Search for the cell housing the specified text and yield its (X, Y) center coordinate. 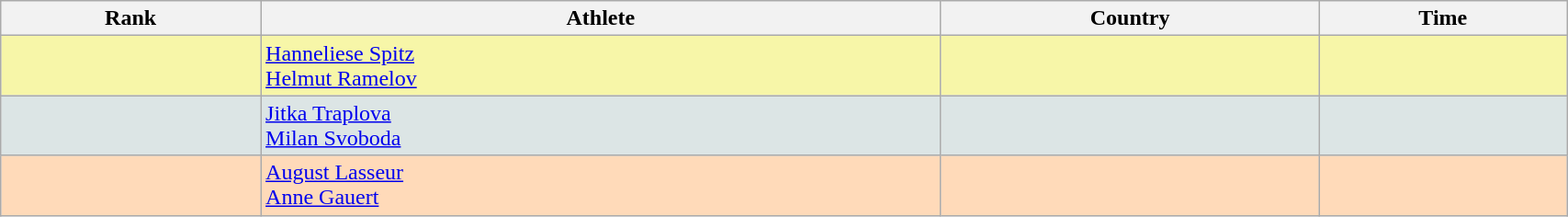
Country (1130, 18)
Jitka TraplovaMilan Svoboda (601, 125)
Time (1443, 18)
Rank (130, 18)
Athlete (601, 18)
August LasseurAnne Gauert (601, 186)
Hanneliese SpitzHelmut Ramelov (601, 66)
